Determine the [x, y] coordinate at the center of the cell enclosing the given text.  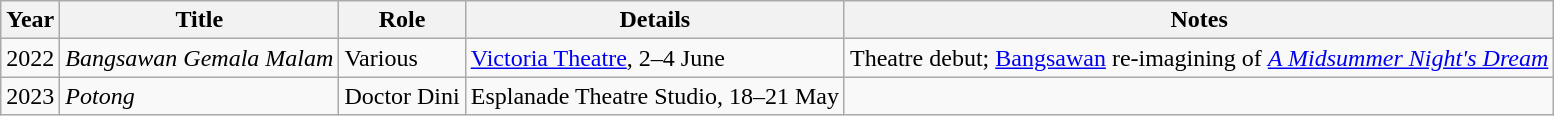
2022 [30, 58]
Year [30, 20]
Notes [1198, 20]
2023 [30, 96]
Doctor Dini [402, 96]
Bangsawan Gemala Malam [200, 58]
Victoria Theatre, 2–4 June [654, 58]
Details [654, 20]
Various [402, 58]
Potong [200, 96]
Title [200, 20]
Esplanade Theatre Studio, 18–21 May [654, 96]
Theatre debut; Bangsawan re-imagining of A Midsummer Night's Dream [1198, 58]
Role [402, 20]
